Extract the (x, y) coordinate from the center of the cell holding the provided text.  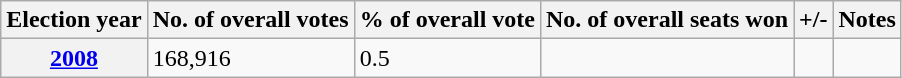
No. of overall seats won (666, 20)
Election year (74, 20)
0.5 (447, 58)
168,916 (250, 58)
% of overall vote (447, 20)
Notes (867, 20)
+/- (814, 20)
No. of overall votes (250, 20)
2008 (74, 58)
